Pinpoint the cell where the given text exists, returning its (X, Y) midpoint coordinate. 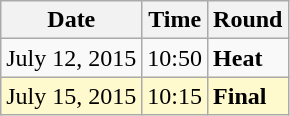
10:15 (175, 96)
Final (248, 96)
Round (248, 20)
July 12, 2015 (72, 58)
July 15, 2015 (72, 96)
Date (72, 20)
10:50 (175, 58)
Heat (248, 58)
Time (175, 20)
